From the cell containing the given text, extract its center point as [x, y] coordinate. 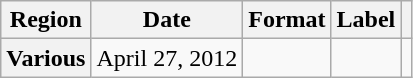
Label [366, 20]
Format [287, 20]
Region [46, 20]
Date [167, 20]
April 27, 2012 [167, 58]
Various [46, 58]
